For the text-containing cell, return its midpoint in [X, Y] coordinate format. 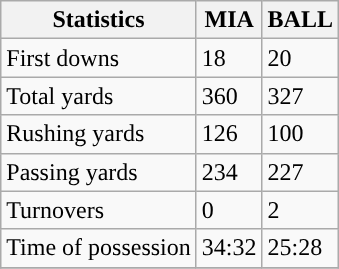
126 [229, 134]
327 [300, 96]
Passing yards [99, 172]
BALL [300, 20]
MIA [229, 20]
100 [300, 134]
20 [300, 58]
Statistics [99, 20]
234 [229, 172]
First downs [99, 58]
0 [229, 210]
18 [229, 58]
2 [300, 210]
Rushing yards [99, 134]
Time of possession [99, 248]
227 [300, 172]
Turnovers [99, 210]
25:28 [300, 248]
34:32 [229, 248]
Total yards [99, 96]
360 [229, 96]
